Scan for the cell matching the given text and deliver its [X, Y] coordinate at center. 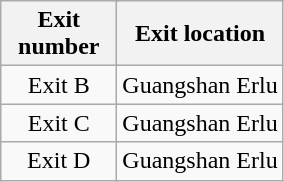
Exit location [200, 34]
Exit C [59, 123]
Exit B [59, 85]
Exit D [59, 161]
Exit number [59, 34]
